Pinpoint the cell where the given text exists, returning its [X, Y] midpoint coordinate. 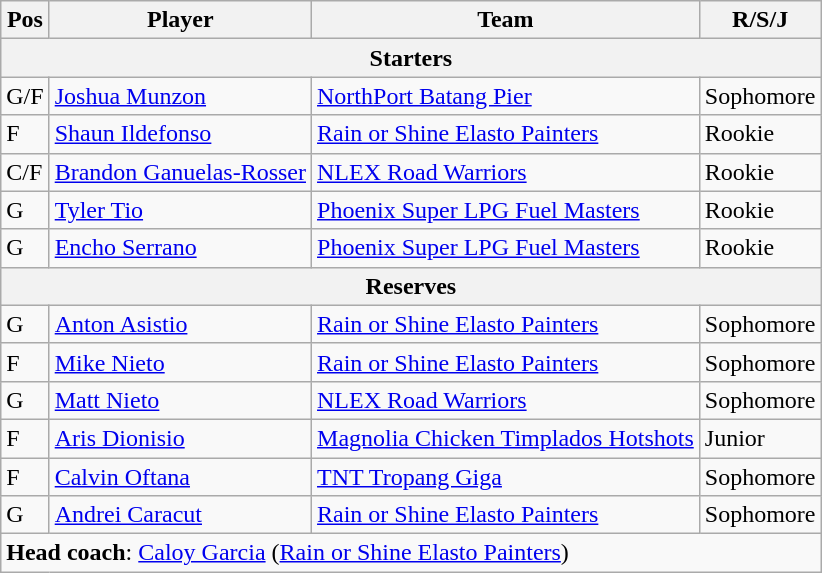
Brandon Ganuelas-Rosser [180, 172]
Aris Dionisio [180, 438]
Calvin Oftana [180, 477]
R/S/J [760, 20]
NorthPort Batang Pier [506, 96]
Junior [760, 438]
G/F [25, 96]
Joshua Munzon [180, 96]
Shaun Ildefonso [180, 134]
Player [180, 20]
Anton Asistio [180, 324]
Team [506, 20]
Matt Nieto [180, 400]
Reserves [411, 286]
Magnolia Chicken Timplados Hotshots [506, 438]
Tyler Tio [180, 210]
Head coach: Caloy Garcia (Rain or Shine Elasto Painters) [411, 553]
Pos [25, 20]
Mike Nieto [180, 362]
C/F [25, 172]
Andrei Caracut [180, 515]
TNT Tropang Giga [506, 477]
Encho Serrano [180, 248]
Starters [411, 58]
